Output the [X, Y] coordinate of the center of the cell containing the given text.  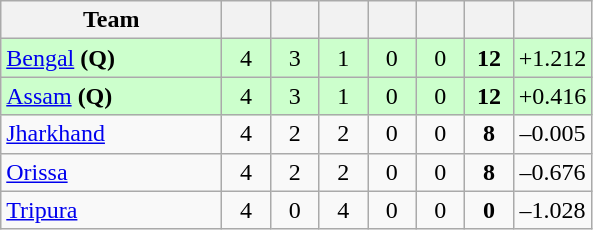
Team [112, 20]
+1.212 [552, 58]
+0.416 [552, 96]
Orissa [112, 172]
–0.005 [552, 134]
–1.028 [552, 210]
–0.676 [552, 172]
Tripura [112, 210]
Bengal (Q) [112, 58]
Jharkhand [112, 134]
Assam (Q) [112, 96]
